From the cell containing the given text, extract its center point as [x, y] coordinate. 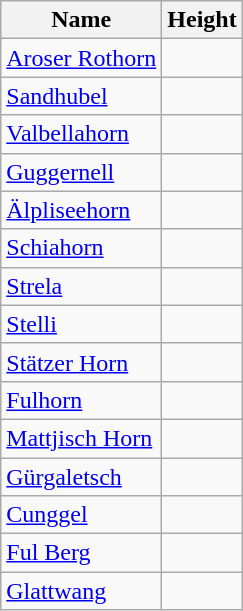
Gürgaletsch [82, 477]
Fulhorn [82, 400]
Valbellahorn [82, 134]
Name [82, 20]
Ful Berg [82, 553]
Sandhubel [82, 96]
Mattjisch Horn [82, 438]
Strela [82, 286]
Aroser Rothorn [82, 58]
Guggernell [82, 172]
Glattwang [82, 591]
Schiahorn [82, 248]
Cunggel [82, 515]
Stelli [82, 324]
Stätzer Horn [82, 362]
Älpliseehorn [82, 210]
Height [202, 20]
